For the text-containing cell, return its midpoint in [X, Y] coordinate format. 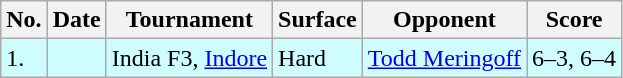
1. [24, 58]
Tournament [189, 20]
Opponent [444, 20]
Hard [318, 58]
6–3, 6–4 [574, 58]
No. [24, 20]
Score [574, 20]
Surface [318, 20]
Date [76, 20]
India F3, Indore [189, 58]
Todd Meringoff [444, 58]
